Search for the cell housing the specified text and yield its [X, Y] center coordinate. 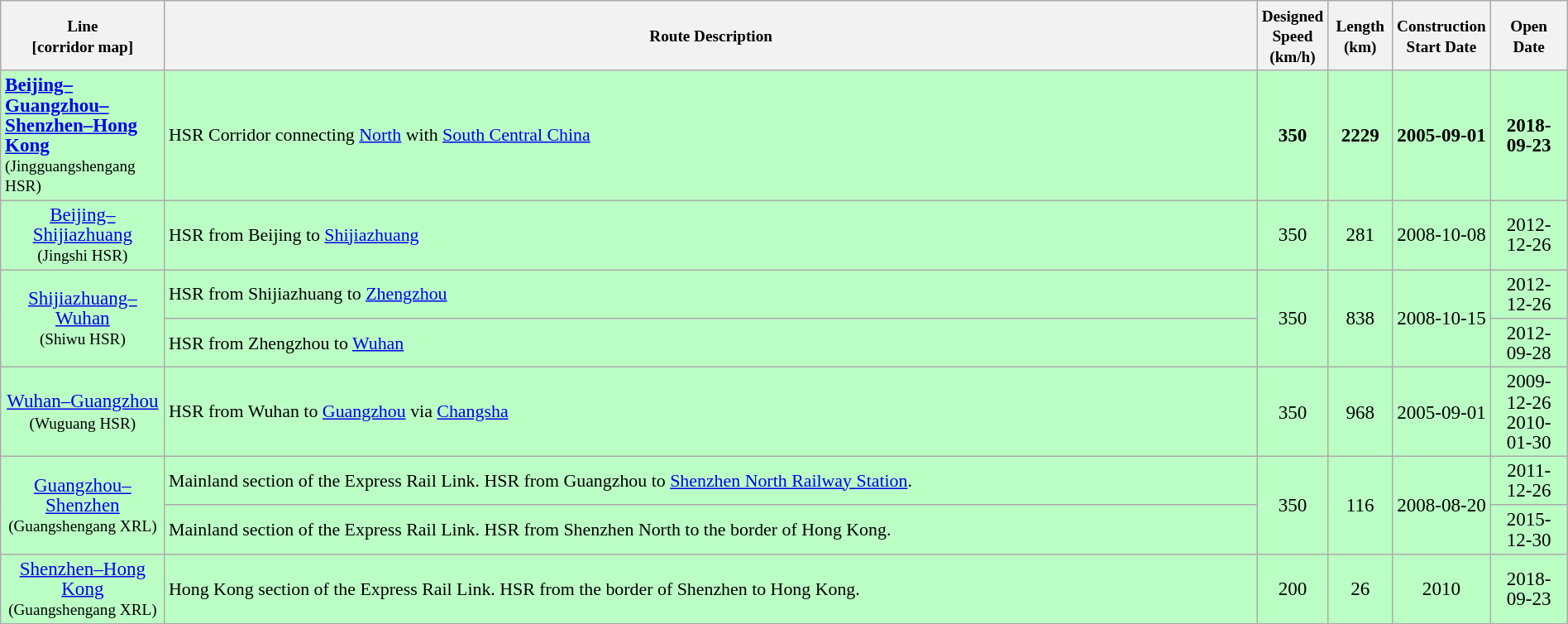
ConstructionStart Date [1441, 36]
Beijing–Guangzhou–Shenzhen–Hong Kong(Jingguangshengang HSR) [83, 136]
HSR from Shijiazhuang to Zhengzhou [711, 295]
Mainland section of the Express Rail Link. HSR from Shenzhen North to the border of Hong Kong. [711, 530]
Guangzhou–Shenzhen(Guangshengang XRL) [83, 506]
Route Description [711, 36]
Open Date [1528, 36]
116 [1360, 506]
HSR from Zhengzhou to Wuhan [711, 343]
838 [1360, 319]
2008-08-20 [1441, 506]
26 [1360, 589]
2229 [1360, 136]
281 [1360, 235]
Shijiazhuang–Wuhan(Shiwu HSR) [83, 319]
Line[corridor map] [83, 36]
Length(km) [1360, 36]
2012-09-28 [1528, 343]
Shenzhen–Hong Kong(Guangshengang XRL) [83, 589]
2008-10-08 [1441, 235]
2010 [1441, 589]
Beijing–Shijiazhuang(Jingshi HSR) [83, 235]
Mainland section of the Express Rail Link. HSR from Guangzhou to Shenzhen North Railway Station. [711, 482]
2015-12-30 [1528, 530]
Wuhan–Guangzhou(Wuguang HSR) [83, 412]
2011-12-26 [1528, 482]
200 [1292, 589]
HSR Corridor connecting North with South Central China [711, 136]
HSR from Beijing to Shijiazhuang [711, 235]
HSR from Wuhan to Guangzhou via Changsha [711, 412]
2009-12-262010-01-30 [1528, 412]
2008-10-15 [1441, 319]
Hong Kong section of the Express Rail Link. HSR from the border of Shenzhen to Hong Kong. [711, 589]
968 [1360, 412]
DesignedSpeed(km/h) [1292, 36]
